Determine the (X, Y) coordinate at the center of the cell enclosing the given text.  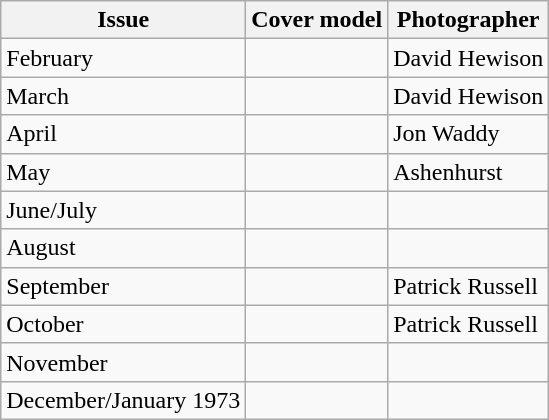
Cover model (317, 20)
May (124, 172)
April (124, 134)
Ashenhurst (468, 172)
Jon Waddy (468, 134)
February (124, 58)
Issue (124, 20)
December/January 1973 (124, 400)
November (124, 362)
August (124, 248)
September (124, 286)
Photographer (468, 20)
March (124, 96)
June/July (124, 210)
October (124, 324)
